From the cell containing the given text, extract its center point as (X, Y) coordinate. 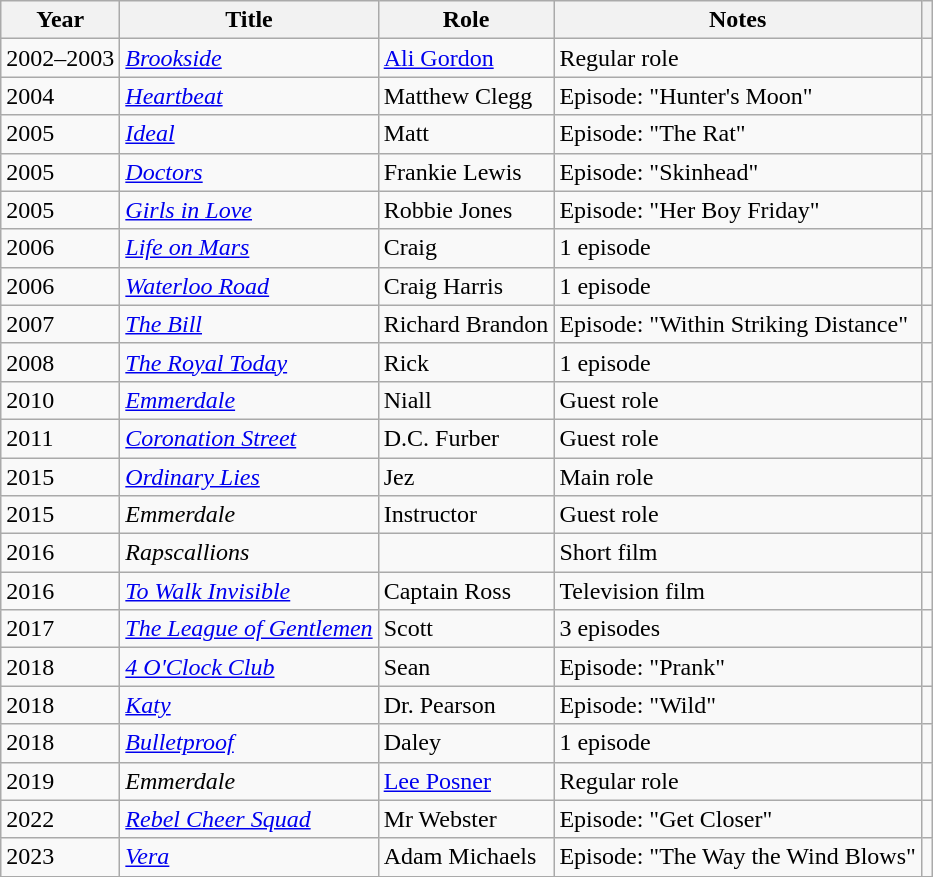
Short film (738, 553)
Role (466, 20)
Rapscallions (249, 553)
Adam Michaels (466, 857)
Niall (466, 400)
2007 (60, 324)
Sean (466, 667)
2022 (60, 819)
Episode: "Wild" (738, 705)
Matthew Clegg (466, 96)
Scott (466, 629)
2011 (60, 438)
2019 (60, 781)
Instructor (466, 515)
2008 (60, 362)
Craig (466, 248)
Coronation Street (249, 438)
Year (60, 20)
3 episodes (738, 629)
Rebel Cheer Squad (249, 819)
Girls in Love (249, 210)
Ordinary Lies (249, 477)
4 O'Clock Club (249, 667)
The League of Gentlemen (249, 629)
2004 (60, 96)
To Walk Invisible (249, 591)
Episode: "The Rat" (738, 134)
2002–2003 (60, 58)
Mr Webster (466, 819)
Episode: "Within Striking Distance" (738, 324)
Lee Posner (466, 781)
Doctors (249, 172)
2010 (60, 400)
Robbie Jones (466, 210)
Main role (738, 477)
Episode: "Her Boy Friday" (738, 210)
Episode: "Get Closer" (738, 819)
Dr. Pearson (466, 705)
The Bill (249, 324)
Ideal (249, 134)
Ali Gordon (466, 58)
Vera (249, 857)
Notes (738, 20)
Brookside (249, 58)
2017 (60, 629)
Daley (466, 743)
Title (249, 20)
Episode: "The Way the Wind Blows" (738, 857)
D.C. Furber (466, 438)
Captain Ross (466, 591)
Jez (466, 477)
The Royal Today (249, 362)
Matt (466, 134)
Rick (466, 362)
Katy (249, 705)
Bulletproof (249, 743)
Television film (738, 591)
Episode: "Hunter's Moon" (738, 96)
Craig Harris (466, 286)
Richard Brandon (466, 324)
2023 (60, 857)
Life on Mars (249, 248)
Heartbeat (249, 96)
Episode: "Skinhead" (738, 172)
Waterloo Road (249, 286)
Frankie Lewis (466, 172)
Episode: "Prank" (738, 667)
